Extract the (X, Y) coordinate from the center of the cell holding the provided text.  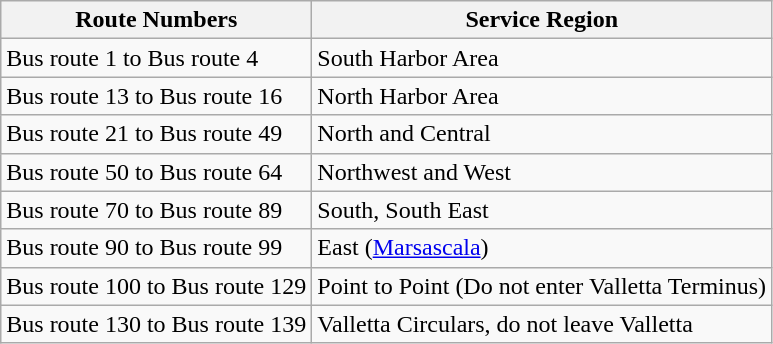
Route Numbers (156, 20)
Valletta Circulars, do not leave Valletta (542, 324)
North and Central (542, 134)
South, South East (542, 210)
Point to Point (Do not enter Valletta Terminus) (542, 286)
Northwest and West (542, 172)
Bus route 90 to Bus route 99 (156, 248)
North Harbor Area (542, 96)
Service Region (542, 20)
Bus route 100 to Bus route 129 (156, 286)
East (Marsascala) (542, 248)
Bus route 21 to Bus route 49 (156, 134)
Bus route 1 to Bus route 4 (156, 58)
Bus route 13 to Bus route 16 (156, 96)
Bus route 50 to Bus route 64 (156, 172)
Bus route 130 to Bus route 139 (156, 324)
Bus route 70 to Bus route 89 (156, 210)
South Harbor Area (542, 58)
